Capture the cell that displays the provided text and extract its (X, Y) central coordinate. 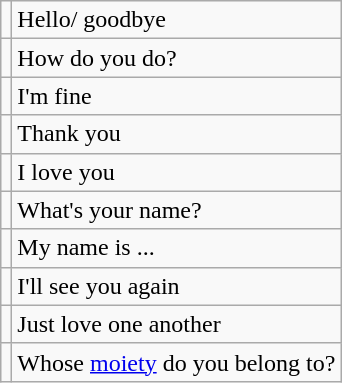
I love you (176, 172)
I'll see you again (176, 286)
How do you do? (176, 58)
My name is ... (176, 248)
Hello/ goodbye (176, 20)
Thank you (176, 134)
I'm fine (176, 96)
Just love one another (176, 324)
Whose moiety do you belong to? (176, 362)
What's your name? (176, 210)
